From the cell containing the given text, extract its center point as [x, y] coordinate. 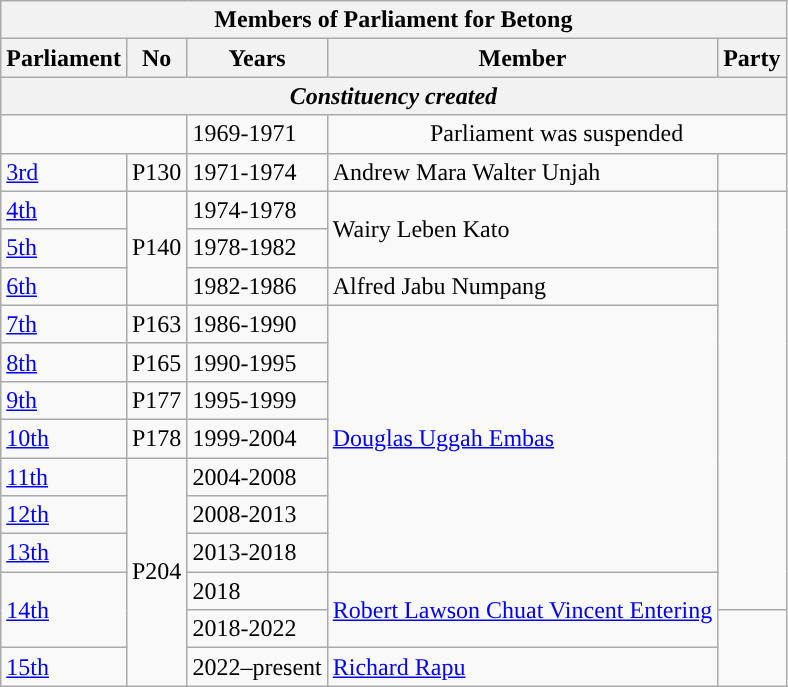
1999-2004 [257, 438]
2013-2018 [257, 553]
P140 [156, 248]
1969-1971 [257, 134]
1978-1982 [257, 248]
9th [64, 400]
P204 [156, 572]
15th [64, 667]
2018-2022 [257, 629]
8th [64, 362]
1971-1974 [257, 172]
5th [64, 248]
P178 [156, 438]
7th [64, 324]
Douglas Uggah Embas [522, 438]
Andrew Mara Walter Unjah [522, 172]
Robert Lawson Chuat Vincent Entering [522, 610]
Richard Rapu [522, 667]
1982-1986 [257, 286]
P177 [156, 400]
6th [64, 286]
1974-1978 [257, 210]
Parliament was suspended [556, 134]
P130 [156, 172]
1990-1995 [257, 362]
Wairy Leben Kato [522, 229]
No [156, 58]
1986-1990 [257, 324]
Member [522, 58]
2018 [257, 591]
12th [64, 515]
Years [257, 58]
Parliament [64, 58]
P165 [156, 362]
13th [64, 553]
Members of Parliament for Betong [394, 20]
1995-1999 [257, 400]
2008-2013 [257, 515]
4th [64, 210]
P163 [156, 324]
2022–present [257, 667]
10th [64, 438]
Party [752, 58]
3rd [64, 172]
14th [64, 610]
Constituency created [394, 96]
Alfred Jabu Numpang [522, 286]
11th [64, 477]
2004-2008 [257, 477]
